Return (x, y) of the center of cell containing provided text 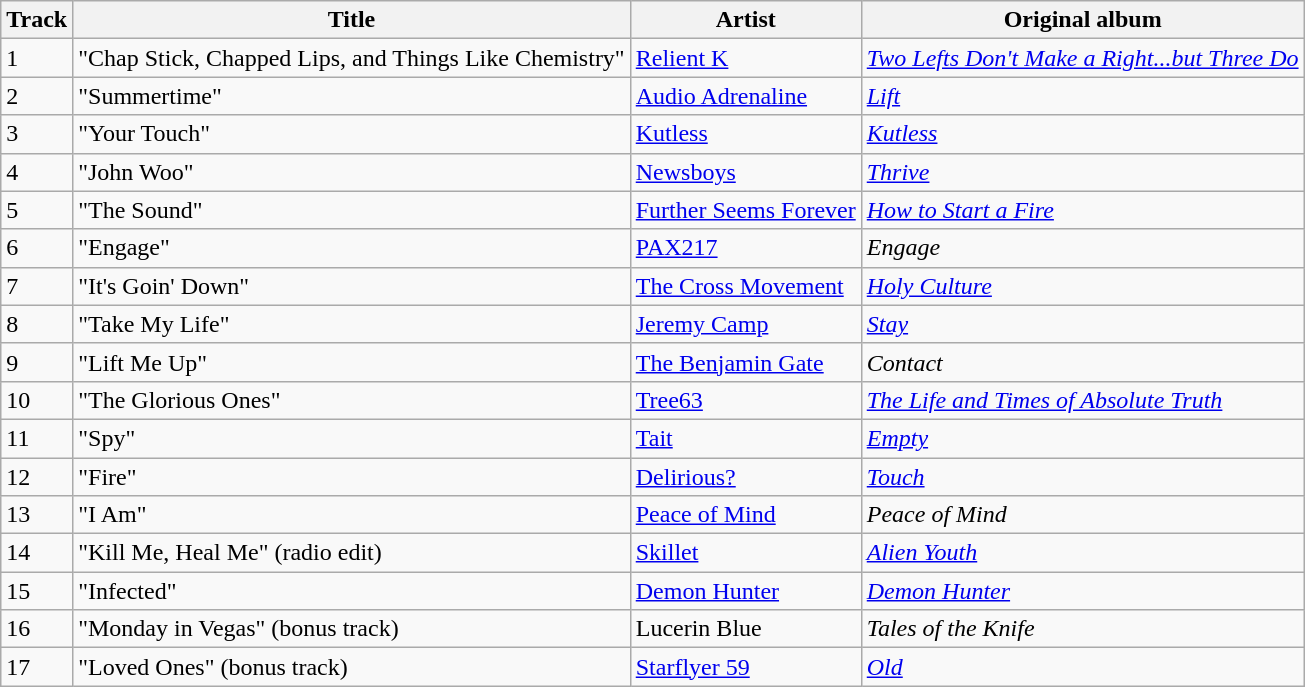
"Loved Ones" (bonus track) (352, 667)
15 (37, 591)
12 (37, 477)
Two Lefts Don't Make a Right...but Three Do (1082, 58)
Tales of the Knife (1082, 629)
Holy Culture (1082, 286)
Tait (746, 438)
Audio Adrenaline (746, 96)
"Spy" (352, 438)
The Benjamin Gate (746, 362)
"Kill Me, Heal Me" (radio edit) (352, 553)
Skillet (746, 553)
Starflyer 59 (746, 667)
14 (37, 553)
4 (37, 172)
Delirious? (746, 477)
Touch (1082, 477)
"Engage" (352, 248)
"The Glorious Ones" (352, 400)
"Summertime" (352, 96)
Empty (1082, 438)
11 (37, 438)
Contact (1082, 362)
Track (37, 20)
"Chap Stick, Chapped Lips, and Things Like Chemistry" (352, 58)
"Lift Me Up" (352, 362)
1 (37, 58)
Jeremy Camp (746, 324)
"Fire" (352, 477)
Further Seems Forever (746, 210)
"It's Goin' Down" (352, 286)
Tree63 (746, 400)
8 (37, 324)
10 (37, 400)
Engage (1082, 248)
How to Start a Fire (1082, 210)
3 (37, 134)
The Cross Movement (746, 286)
"Your Touch" (352, 134)
Lucerin Blue (746, 629)
"The Sound" (352, 210)
PAX217 (746, 248)
"Infected" (352, 591)
13 (37, 515)
"John Woo" (352, 172)
17 (37, 667)
Lift (1082, 96)
Thrive (1082, 172)
16 (37, 629)
Newsboys (746, 172)
"Monday in Vegas" (bonus track) (352, 629)
7 (37, 286)
9 (37, 362)
5 (37, 210)
Old (1082, 667)
Stay (1082, 324)
6 (37, 248)
The Life and Times of Absolute Truth (1082, 400)
Original album (1082, 20)
Artist (746, 20)
2 (37, 96)
"I Am" (352, 515)
"Take My Life" (352, 324)
Title (352, 20)
Alien Youth (1082, 553)
Relient K (746, 58)
